Detect which cell encompasses the target text, then output its (X, Y) center coordinate. 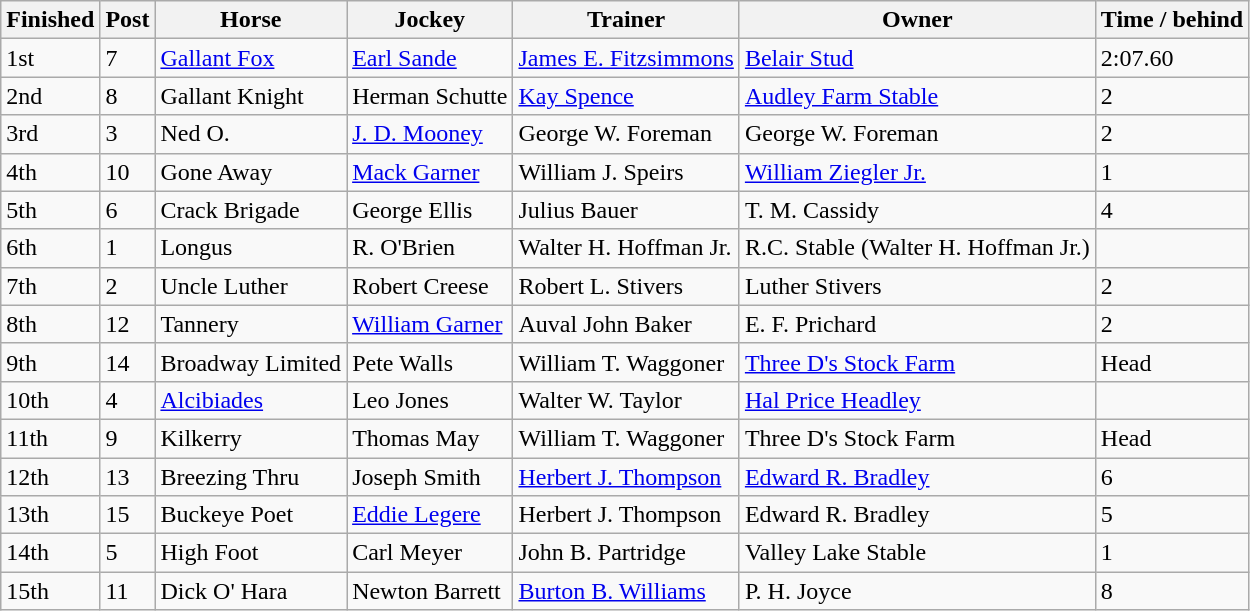
R.C. Stable (Walter H. Hoffman Jr.) (917, 248)
15 (128, 515)
Longus (251, 248)
John B. Partridge (626, 553)
Horse (251, 20)
Dick O' Hara (251, 591)
Robert Creese (430, 286)
James E. Fitzsimmons (626, 58)
Newton Barrett (430, 591)
Julius Bauer (626, 210)
Joseph Smith (430, 477)
13th (50, 515)
William Garner (430, 324)
12th (50, 477)
Ned O. (251, 134)
Jockey (430, 20)
William J. Speirs (626, 172)
2:07.60 (1172, 58)
Time / behind (1172, 20)
Burton B. Williams (626, 591)
P. H. Joyce (917, 591)
Audley Farm Stable (917, 96)
T. M. Cassidy (917, 210)
Crack Brigade (251, 210)
3 (128, 134)
11th (50, 438)
R. O'Brien (430, 248)
Walter H. Hoffman Jr. (626, 248)
Herman Schutte (430, 96)
High Foot (251, 553)
15th (50, 591)
Walter W. Taylor (626, 400)
George Ellis (430, 210)
10 (128, 172)
Buckeye Poet (251, 515)
Kay Spence (626, 96)
Hal Price Headley (917, 400)
7 (128, 58)
Eddie Legere (430, 515)
6th (50, 248)
Post (128, 20)
Tannery (251, 324)
E. F. Prichard (917, 324)
14 (128, 362)
11 (128, 591)
Mack Garner (430, 172)
8th (50, 324)
Leo Jones (430, 400)
Carl Meyer (430, 553)
Thomas May (430, 438)
10th (50, 400)
7th (50, 286)
5th (50, 210)
Belair Stud (917, 58)
Uncle Luther (251, 286)
14th (50, 553)
Earl Sande (430, 58)
3rd (50, 134)
Breezing Thru (251, 477)
4th (50, 172)
Gallant Knight (251, 96)
9th (50, 362)
Finished (50, 20)
Owner (917, 20)
William Ziegler Jr. (917, 172)
Broadway Limited (251, 362)
Gone Away (251, 172)
Pete Walls (430, 362)
9 (128, 438)
Valley Lake Stable (917, 553)
Kilkerry (251, 438)
J. D. Mooney (430, 134)
Auval John Baker (626, 324)
2nd (50, 96)
Robert L. Stivers (626, 286)
Luther Stivers (917, 286)
1st (50, 58)
13 (128, 477)
Alcibiades (251, 400)
Gallant Fox (251, 58)
12 (128, 324)
Trainer (626, 20)
